Determine the (X, Y) coordinate at the center of the cell enclosing the given text.  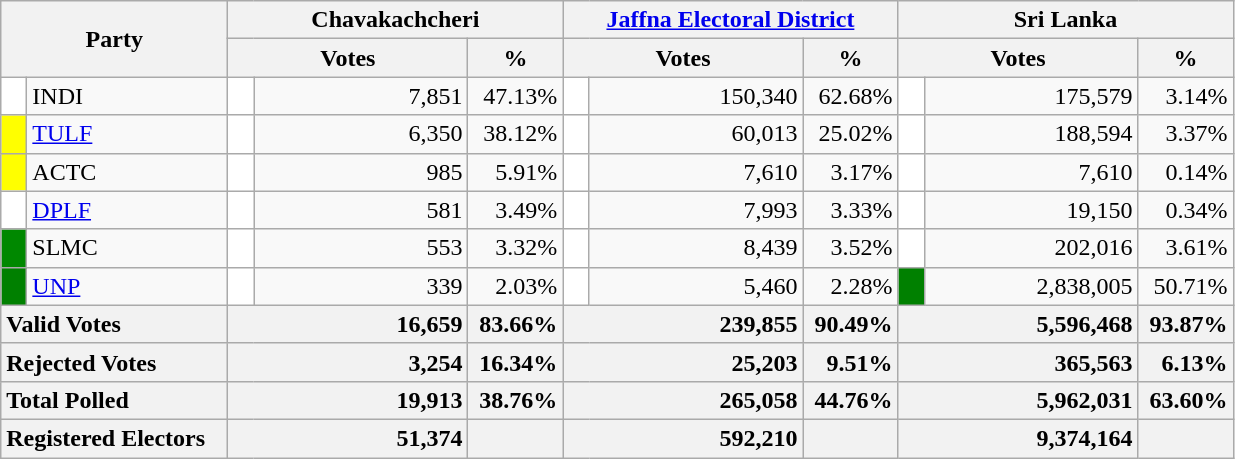
188,594 (1031, 134)
93.87% (1186, 324)
581 (361, 210)
INDI (128, 96)
5,460 (696, 286)
9,374,164 (1018, 438)
63.60% (1186, 400)
3.52% (850, 248)
8,439 (696, 248)
47.13% (516, 96)
7,993 (696, 210)
16.34% (516, 362)
Total Polled (114, 400)
239,855 (683, 324)
553 (361, 248)
985 (361, 172)
175,579 (1031, 96)
UNP (128, 286)
202,016 (1031, 248)
5,596,468 (1018, 324)
TULF (128, 134)
Sri Lanka (1066, 20)
90.49% (850, 324)
6,350 (361, 134)
3.49% (516, 210)
62.68% (850, 96)
ACTC (128, 172)
Party (114, 39)
19,913 (348, 400)
83.66% (516, 324)
2.03% (516, 286)
150,340 (696, 96)
25,203 (683, 362)
3.14% (1186, 96)
3.37% (1186, 134)
16,659 (348, 324)
0.14% (1186, 172)
60,013 (696, 134)
Valid Votes (114, 324)
3,254 (348, 362)
51,374 (348, 438)
Registered Electors (114, 438)
3.17% (850, 172)
5.91% (516, 172)
592,210 (683, 438)
3.32% (516, 248)
SLMC (128, 248)
38.76% (516, 400)
50.71% (1186, 286)
Rejected Votes (114, 362)
38.12% (516, 134)
339 (361, 286)
2,838,005 (1031, 286)
3.61% (1186, 248)
0.34% (1186, 210)
3.33% (850, 210)
DPLF (128, 210)
19,150 (1031, 210)
25.02% (850, 134)
265,058 (683, 400)
5,962,031 (1018, 400)
44.76% (850, 400)
2.28% (850, 286)
6.13% (1186, 362)
365,563 (1018, 362)
Jaffna Electoral District (730, 20)
7,851 (361, 96)
Chavakachcheri (396, 20)
9.51% (850, 362)
